Return the [x, y] coordinate for the center point of the cell that contains the specified text.  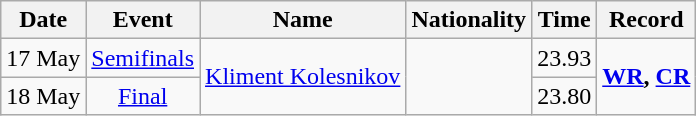
Semifinals [143, 58]
18 May [44, 96]
Final [143, 96]
23.93 [564, 58]
17 May [44, 58]
WR, CR [646, 77]
Kliment Kolesnikov [303, 77]
Name [303, 20]
Record [646, 20]
Event [143, 20]
Date [44, 20]
23.80 [564, 96]
Time [564, 20]
Nationality [469, 20]
